Scan for the cell matching the given text and deliver its (x, y) coordinate at center. 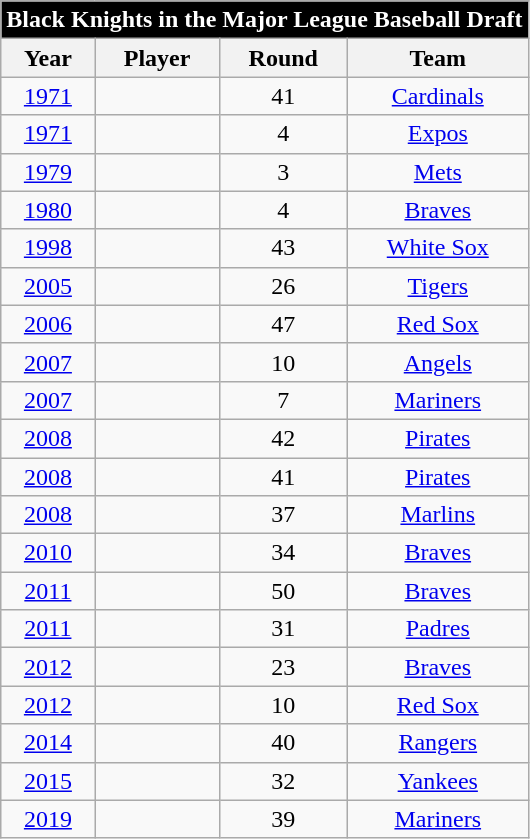
Angels (438, 362)
2005 (48, 286)
2019 (48, 819)
50 (283, 591)
Cardinals (438, 96)
Round (283, 58)
1998 (48, 248)
32 (283, 781)
2010 (48, 553)
47 (283, 324)
23 (283, 667)
Player (157, 58)
26 (283, 286)
Tigers (438, 286)
3 (283, 172)
Mets (438, 172)
Black Knights in the Major League Baseball Draft (264, 20)
Rangers (438, 743)
Yankees (438, 781)
Team (438, 58)
42 (283, 438)
34 (283, 553)
2006 (48, 324)
2014 (48, 743)
7 (283, 400)
Padres (438, 629)
37 (283, 515)
43 (283, 248)
39 (283, 819)
Year (48, 58)
Expos (438, 134)
2015 (48, 781)
40 (283, 743)
1979 (48, 172)
1980 (48, 210)
Marlins (438, 515)
31 (283, 629)
White Sox (438, 248)
